Determine the [x, y] coordinate at the center of the cell enclosing the given text.  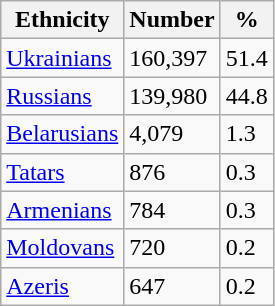
Belarusians [62, 134]
Ukrainians [62, 58]
Armenians [62, 210]
51.4 [246, 58]
Russians [62, 96]
4,079 [172, 134]
139,980 [172, 96]
% [246, 20]
1.3 [246, 134]
647 [172, 286]
Number [172, 20]
Moldovans [62, 248]
160,397 [172, 58]
720 [172, 248]
Tatars [62, 172]
784 [172, 210]
Azeris [62, 286]
44.8 [246, 96]
Ethnicity [62, 20]
876 [172, 172]
